From the cell containing the given text, extract its center point as [X, Y] coordinate. 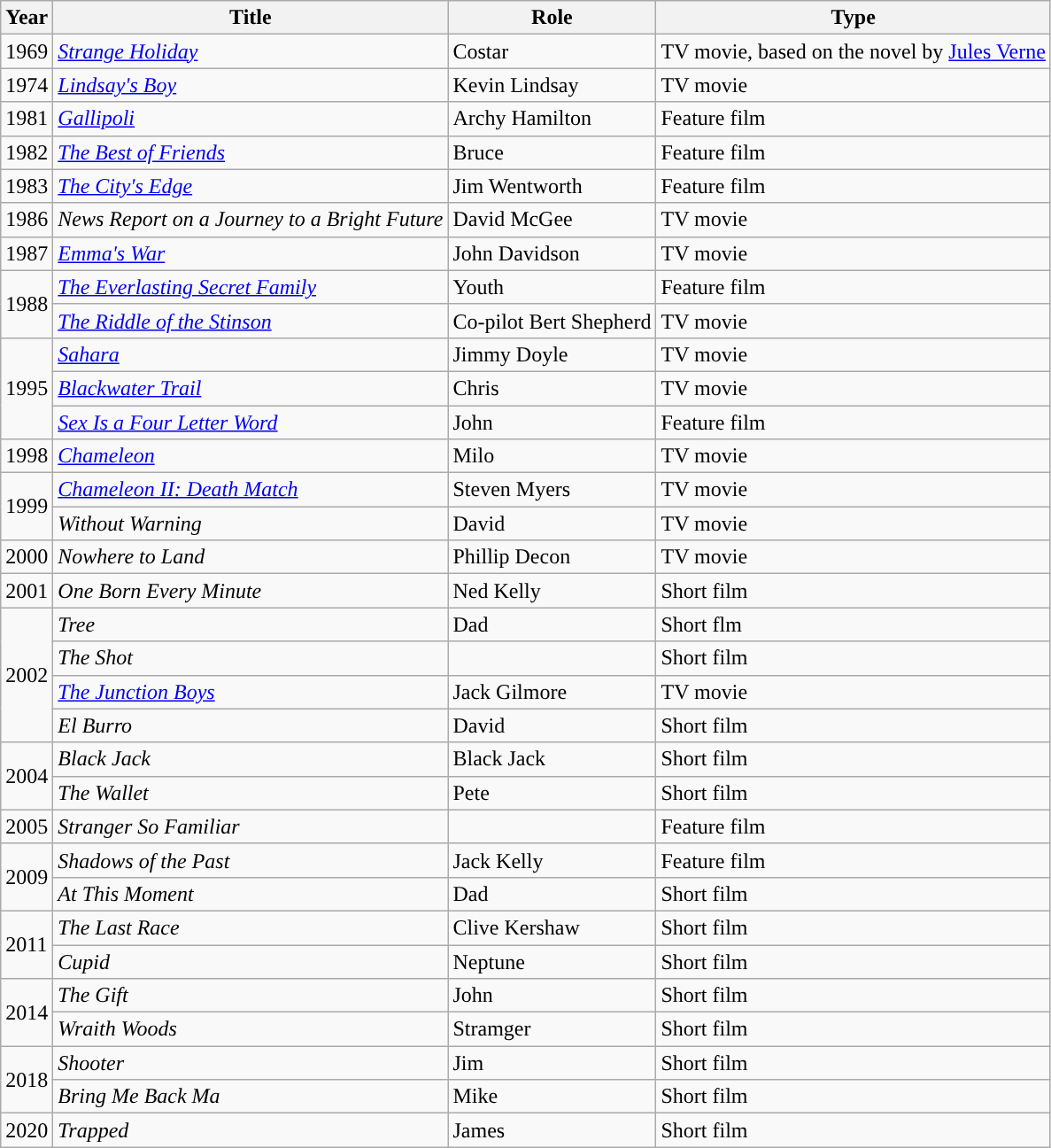
Pete [553, 793]
1988 [27, 304]
Chris [553, 388]
Steven Myers [553, 490]
Jack Kelly [553, 860]
Role [553, 18]
Costar [553, 51]
Lindsay's Boy [251, 85]
Phillip Decon [553, 557]
The Riddle of the Stinson [251, 321]
News Report on a Journey to a Bright Future [251, 220]
Trapped [251, 1130]
El Burro [251, 725]
Cupid [251, 961]
The Shot [251, 658]
Jim [553, 1063]
Archy Hamilton [553, 119]
Short flm [854, 624]
Bruce [553, 152]
1982 [27, 152]
Strange Holiday [251, 51]
1981 [27, 119]
James [553, 1130]
Stramger [553, 1029]
1983 [27, 186]
Chameleon II: Death Match [251, 490]
Type [854, 18]
2001 [27, 591]
Without Warning [251, 524]
The Junction Boys [251, 692]
Tree [251, 624]
Gallipoli [251, 119]
Sahara [251, 354]
The Everlasting Secret Family [251, 287]
Chameleon [251, 456]
2018 [27, 1080]
2020 [27, 1130]
TV movie, based on the novel by Jules Verne [854, 51]
2005 [27, 826]
Jack Gilmore [553, 692]
Wraith Woods [251, 1029]
Emma's War [251, 253]
The Last Race [251, 927]
Year [27, 18]
1995 [27, 388]
Jimmy Doyle [553, 354]
1986 [27, 220]
1969 [27, 51]
Ned Kelly [553, 591]
Co-pilot Bert Shepherd [553, 321]
Blackwater Trail [251, 388]
Jim Wentworth [553, 186]
Youth [553, 287]
2009 [27, 877]
Bring Me Back Ma [251, 1097]
Neptune [553, 961]
Shadows of the Past [251, 860]
1999 [27, 507]
The Gift [251, 996]
Stranger So Familiar [251, 826]
Nowhere to Land [251, 557]
At This Moment [251, 894]
1987 [27, 253]
2004 [27, 776]
Clive Kershaw [553, 927]
Shooter [251, 1063]
David McGee [553, 220]
Sex Is a Four Letter Word [251, 423]
Milo [553, 456]
One Born Every Minute [251, 591]
John Davidson [553, 253]
The Best of Friends [251, 152]
Kevin Lindsay [553, 85]
1998 [27, 456]
Mike [553, 1097]
The Wallet [251, 793]
2000 [27, 557]
2011 [27, 944]
2014 [27, 1012]
2002 [27, 675]
The City's Edge [251, 186]
Title [251, 18]
1974 [27, 85]
